Capture the cell that displays the provided text and extract its [X, Y] central coordinate. 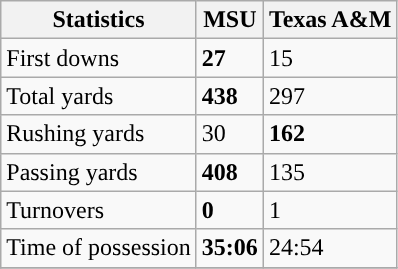
Passing yards [99, 172]
Total yards [99, 96]
135 [330, 172]
15 [330, 58]
30 [230, 134]
24:54 [330, 248]
First downs [99, 58]
438 [230, 96]
408 [230, 172]
162 [330, 134]
Rushing yards [99, 134]
35:06 [230, 248]
297 [330, 96]
Texas A&M [330, 20]
Statistics [99, 20]
Turnovers [99, 210]
1 [330, 210]
27 [230, 58]
Time of possession [99, 248]
0 [230, 210]
MSU [230, 20]
